Identify which cell holds the provided text, then report its (X, Y) central coordinate. 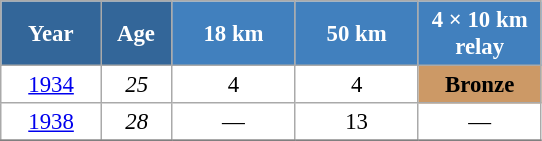
18 km (234, 34)
13 (356, 122)
1938 (52, 122)
50 km (356, 34)
Age (136, 34)
25 (136, 85)
4 × 10 km relay (480, 34)
Bronze (480, 85)
1934 (52, 85)
28 (136, 122)
Year (52, 34)
